Detect which cell encompasses the target text, then output its (X, Y) center coordinate. 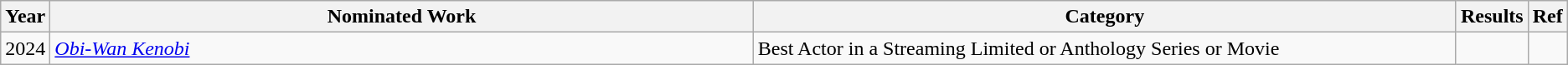
Category (1104, 17)
Ref (1548, 17)
2024 (25, 48)
Obi-Wan Kenobi (402, 48)
Results (1492, 17)
Nominated Work (402, 17)
Year (25, 17)
Best Actor in a Streaming Limited or Anthology Series or Movie (1104, 48)
